Locate the cell with the specified text and output its (X, Y) center coordinate. 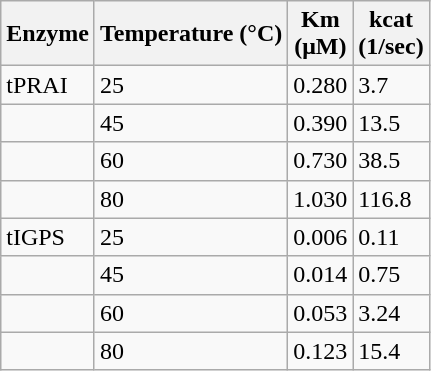
13.5 (391, 123)
116.8 (391, 199)
3.24 (391, 313)
0.053 (320, 313)
0.123 (320, 351)
0.014 (320, 275)
0.006 (320, 237)
0.11 (391, 237)
0.280 (320, 85)
38.5 (391, 161)
Temperature (°C) (190, 34)
0.390 (320, 123)
Enzyme (48, 34)
1.030 (320, 199)
0.730 (320, 161)
15.4 (391, 351)
3.7 (391, 85)
0.75 (391, 275)
Km(μM) (320, 34)
tPRAI (48, 85)
kcat(1/sec) (391, 34)
tIGPS (48, 237)
